Output the [X, Y] coordinate of the center of the cell containing the given text.  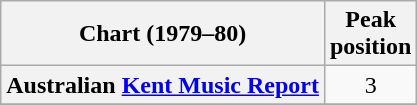
Peakposition [370, 34]
3 [370, 85]
Australian Kent Music Report [163, 85]
Chart (1979–80) [163, 34]
